Extract the (X, Y) coordinate from the center of the cell holding the provided text.  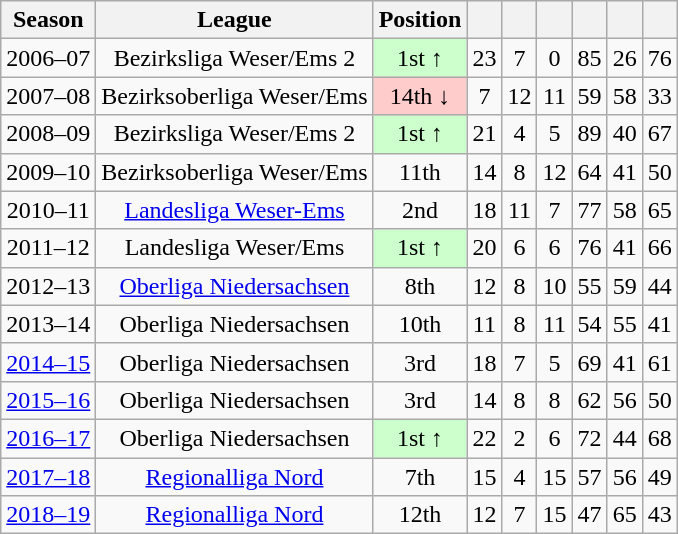
69 (590, 362)
2008–09 (48, 134)
72 (590, 438)
2011–12 (48, 248)
10th (420, 324)
0 (554, 58)
12th (420, 515)
64 (590, 172)
23 (484, 58)
47 (590, 515)
68 (660, 438)
57 (590, 477)
Landesliga Weser-Ems (234, 210)
2016–17 (48, 438)
40 (624, 134)
33 (660, 96)
2010–11 (48, 210)
2017–18 (48, 477)
22 (484, 438)
League (234, 20)
11th (420, 172)
2007–08 (48, 96)
2012–13 (48, 286)
2009–10 (48, 172)
89 (590, 134)
2nd (420, 210)
26 (624, 58)
2013–14 (48, 324)
2006–07 (48, 58)
Landesliga Weser/Ems (234, 248)
14th ↓ (420, 96)
77 (590, 210)
2 (520, 438)
43 (660, 515)
62 (590, 400)
2015–16 (48, 400)
10 (554, 286)
2018–19 (48, 515)
66 (660, 248)
20 (484, 248)
8th (420, 286)
67 (660, 134)
2014–15 (48, 362)
Season (48, 20)
7th (420, 477)
Position (420, 20)
85 (590, 58)
61 (660, 362)
54 (590, 324)
21 (484, 134)
49 (660, 477)
